Return (x, y) of the center of cell containing provided text 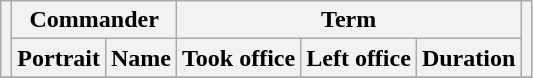
Portrait (59, 58)
Duration (468, 58)
Left office (359, 58)
Commander (94, 20)
Term (349, 20)
Name (140, 58)
Took office (239, 58)
